Return the [x, y] coordinate for the center point of the cell that contains the specified text.  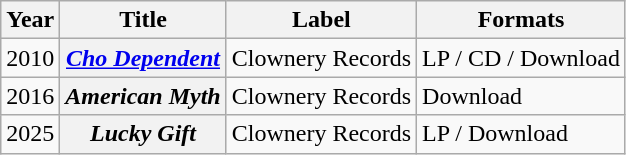
LP / Download [522, 134]
Formats [522, 20]
Cho Dependent [143, 58]
2016 [30, 96]
2025 [30, 134]
2010 [30, 58]
Lucky Gift [143, 134]
Download [522, 96]
Label [321, 20]
Title [143, 20]
Year [30, 20]
LP / CD / Download [522, 58]
American Myth [143, 96]
